Extract the (x, y) coordinate from the center of the cell holding the provided text.  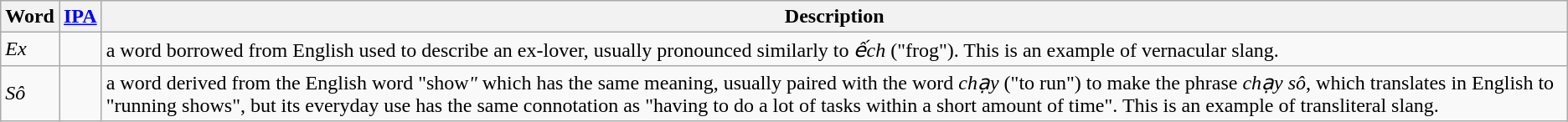
a word borrowed from English used to describe an ex-lover, usually pronounced similarly to ếch ("frog"). This is an example of vernacular slang. (834, 49)
Description (834, 17)
Sô (30, 94)
Ex (30, 49)
Word (30, 17)
IPA (80, 17)
